From the cell containing the given text, extract its center point as (X, Y) coordinate. 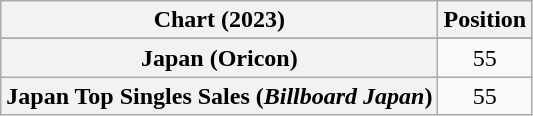
Japan (Oricon) (220, 58)
Position (485, 20)
Chart (2023) (220, 20)
Japan Top Singles Sales (Billboard Japan) (220, 96)
